Identify which cell holds the provided text, then report its (x, y) central coordinate. 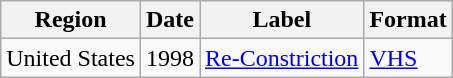
Re-Constriction (282, 58)
1998 (170, 58)
VHS (408, 58)
Label (282, 20)
Format (408, 20)
Date (170, 20)
Region (71, 20)
United States (71, 58)
